Determine the [X, Y] coordinate at the center of the cell enclosing the given text.  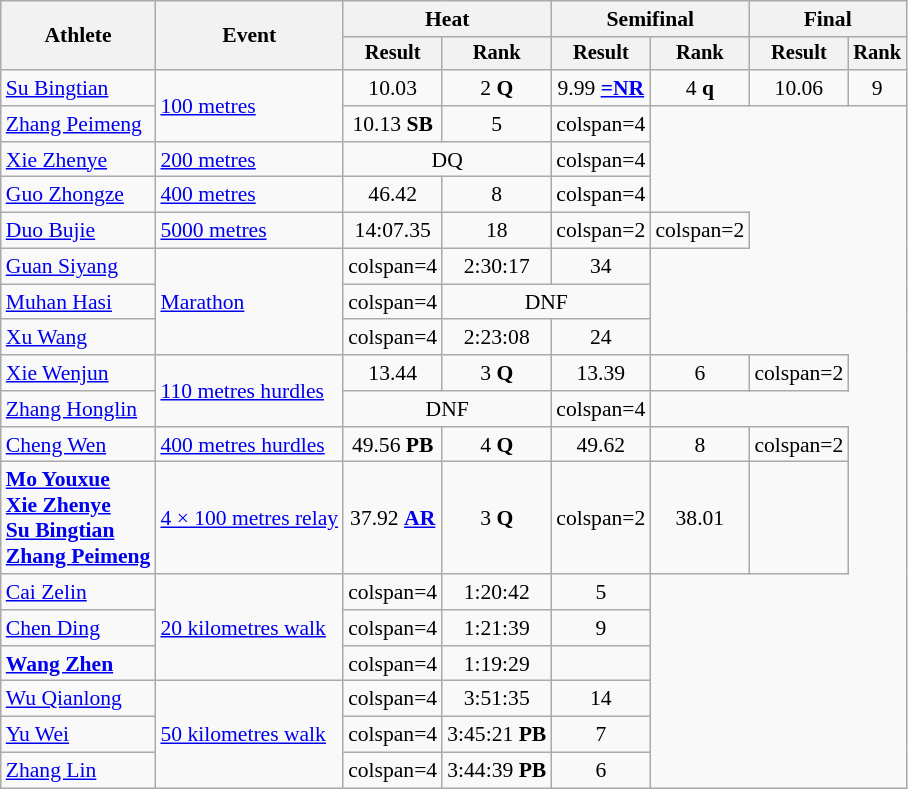
5000 metres [249, 231]
3:51:35 [496, 699]
13.39 [600, 373]
Yu Wei [78, 735]
50 kilometres walk [249, 734]
3:44:39 PB [496, 771]
Heat [447, 19]
49.62 [600, 445]
20 kilometres walk [249, 628]
4 Q [496, 445]
400 metres [249, 195]
Mo YouxueXie ZhenyeSu BingtianZhang Peimeng [78, 518]
14:07.35 [392, 231]
Wang Zhen [78, 664]
Cheng Wen [78, 445]
110 metres hurdles [249, 390]
400 metres hurdles [249, 445]
18 [496, 231]
24 [600, 338]
4 q [700, 88]
2 Q [496, 88]
2:23:08 [496, 338]
1:20:42 [496, 592]
14 [600, 699]
34 [600, 267]
Wu Qianlong [78, 699]
Guan Siyang [78, 267]
10.06 [798, 88]
7 [600, 735]
Duo Bujie [78, 231]
Event [249, 36]
Zhang Honglin [78, 409]
4 × 100 metres relay [249, 518]
37.92 AR [392, 518]
Xu Wang [78, 338]
3:45:21 PB [496, 735]
9.99 =NR [600, 88]
Su Bingtian [78, 88]
Final [828, 19]
2:30:17 [496, 267]
Muhan Hasi [78, 302]
Guo Zhongze [78, 195]
49.56 PB [392, 445]
Zhang Lin [78, 771]
1:21:39 [496, 628]
DQ [447, 160]
200 metres [249, 160]
13.44 [392, 373]
38.01 [700, 518]
1:19:29 [496, 664]
Xie Zhenye [78, 160]
100 metres [249, 106]
10.03 [392, 88]
Marathon [249, 302]
Cai Zelin [78, 592]
Xie Wenjun [78, 373]
Zhang Peimeng [78, 124]
Semifinal [650, 19]
10.13 SB [392, 124]
Athlete [78, 36]
Chen Ding [78, 628]
46.42 [392, 195]
